Extract the [x, y] coordinate from the center of the cell holding the provided text.  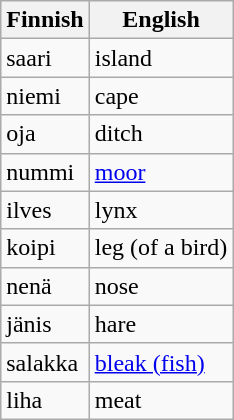
Finnish [45, 20]
island [161, 58]
jänis [45, 324]
hare [161, 324]
niemi [45, 96]
ilves [45, 210]
moor [161, 172]
leg (of a bird) [161, 248]
English [161, 20]
liha [45, 400]
nummi [45, 172]
ditch [161, 134]
bleak (fish) [161, 362]
nose [161, 286]
meat [161, 400]
oja [45, 134]
lynx [161, 210]
cape [161, 96]
salakka [45, 362]
koipi [45, 248]
saari [45, 58]
nenä [45, 286]
